From the cell containing the given text, extract its center point as [X, Y] coordinate. 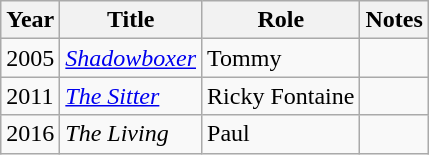
Year [30, 20]
Tommy [281, 58]
Paul [281, 134]
Shadowboxer [131, 58]
Role [281, 20]
2016 [30, 134]
2005 [30, 58]
2011 [30, 96]
Notes [394, 20]
The Sitter [131, 96]
Ricky Fontaine [281, 96]
The Living [131, 134]
Title [131, 20]
